Detect which cell encompasses the target text, then output its (x, y) center coordinate. 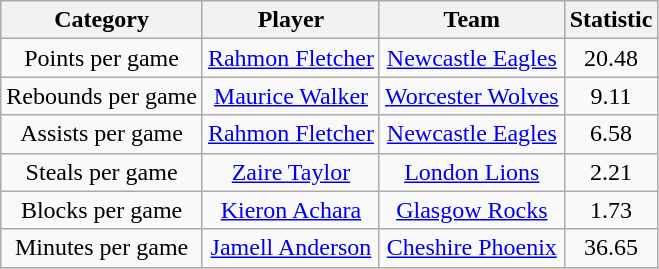
Cheshire Phoenix (472, 248)
Zaire Taylor (290, 172)
Jamell Anderson (290, 248)
20.48 (611, 58)
Minutes per game (102, 248)
1.73 (611, 210)
36.65 (611, 248)
Assists per game (102, 134)
Category (102, 20)
Maurice Walker (290, 96)
Glasgow Rocks (472, 210)
London Lions (472, 172)
2.21 (611, 172)
Statistic (611, 20)
Points per game (102, 58)
Blocks per game (102, 210)
Steals per game (102, 172)
Kieron Achara (290, 210)
Team (472, 20)
Rebounds per game (102, 96)
Worcester Wolves (472, 96)
9.11 (611, 96)
6.58 (611, 134)
Player (290, 20)
